Determine the (X, Y) coordinate at the center of the cell enclosing the given text.  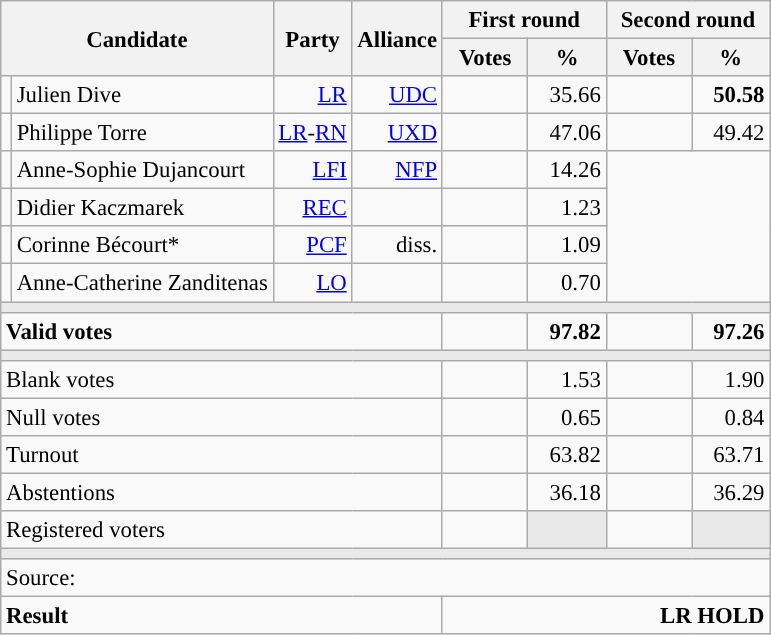
0.84 (731, 417)
NFP (397, 170)
0.70 (567, 283)
1.09 (567, 245)
1.53 (567, 379)
Blank votes (222, 379)
First round (524, 20)
Result (222, 616)
REC (312, 208)
Philippe Torre (142, 133)
97.82 (567, 331)
LR HOLD (606, 616)
Candidate (137, 38)
diss. (397, 245)
Registered voters (222, 530)
LR-RN (312, 133)
35.66 (567, 95)
36.29 (731, 492)
LFI (312, 170)
UXD (397, 133)
36.18 (567, 492)
PCF (312, 245)
Party (312, 38)
49.42 (731, 133)
14.26 (567, 170)
Anne-Catherine Zanditenas (142, 283)
UDC (397, 95)
0.65 (567, 417)
1.23 (567, 208)
Didier Kaczmarek (142, 208)
Second round (688, 20)
63.71 (731, 455)
97.26 (731, 331)
Julien Dive (142, 95)
Valid votes (222, 331)
LR (312, 95)
Null votes (222, 417)
Source: (386, 578)
1.90 (731, 379)
Corinne Bécourt* (142, 245)
Anne-Sophie Dujancourt (142, 170)
63.82 (567, 455)
LO (312, 283)
50.58 (731, 95)
Alliance (397, 38)
Turnout (222, 455)
Abstentions (222, 492)
47.06 (567, 133)
